Scan for the cell matching the given text and deliver its (x, y) coordinate at center. 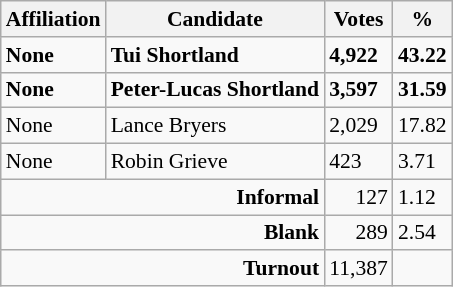
Lance Bryers (216, 126)
127 (358, 197)
Votes (358, 19)
3,597 (358, 90)
Robin Grieve (216, 162)
17.82 (422, 126)
43.22 (422, 55)
2,029 (358, 126)
423 (358, 162)
Peter-Lucas Shortland (216, 90)
4,922 (358, 55)
31.59 (422, 90)
Tui Shortland (216, 55)
Affiliation (54, 19)
1.12 (422, 197)
Informal (162, 197)
% (422, 19)
2.54 (422, 233)
11,387 (358, 269)
3.71 (422, 162)
Candidate (216, 19)
289 (358, 233)
Turnout (162, 269)
Blank (162, 233)
